Return [X, Y] of the center of cell containing provided text 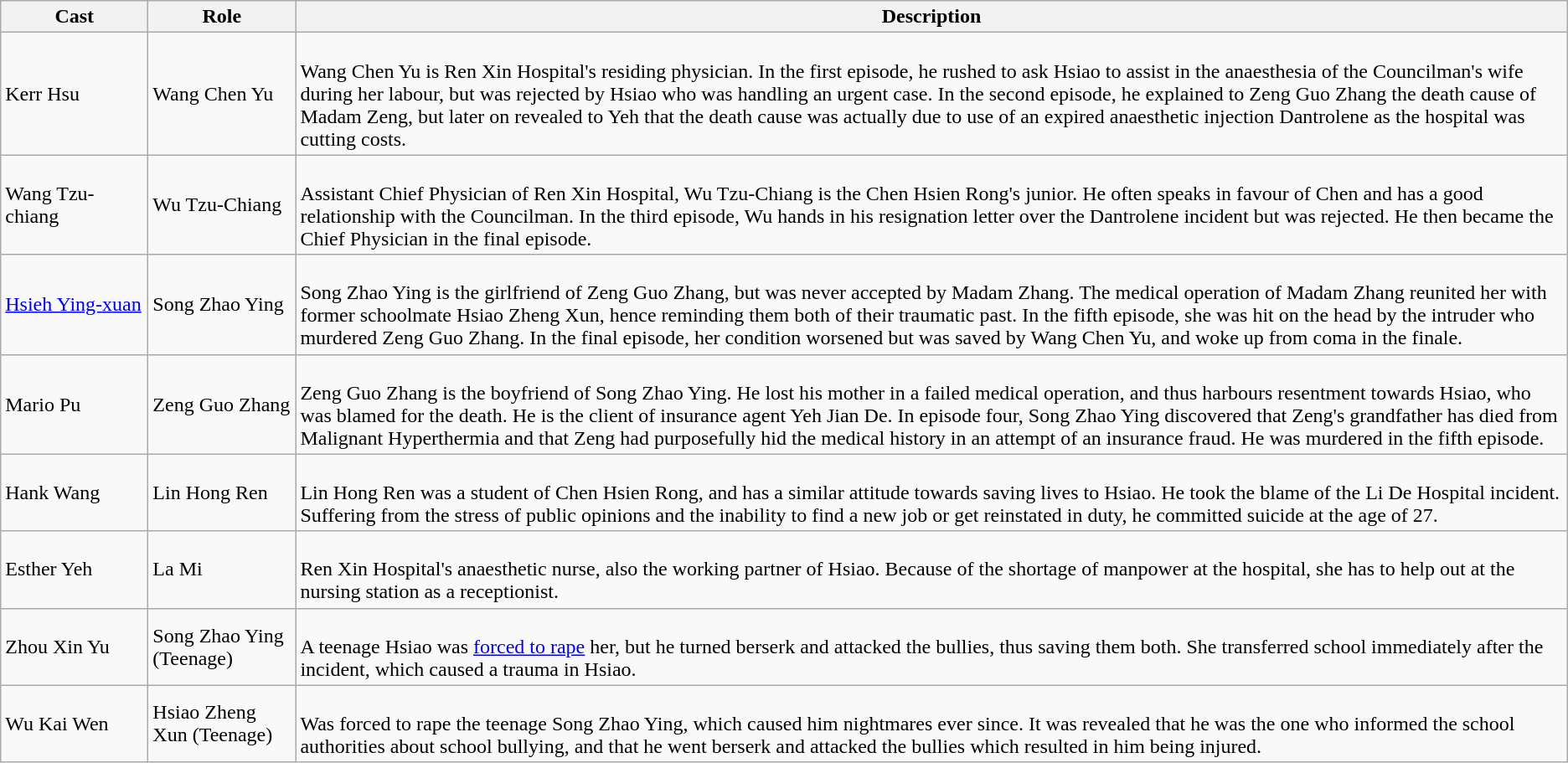
Zeng Guo Zhang [222, 404]
Esther Yeh [75, 570]
Hsiao Zheng Xun (Teenage) [222, 724]
Wang Chen Yu [222, 94]
Kerr Hsu [75, 94]
Wu Tzu-Chiang [222, 204]
Description [931, 17]
Song Zhao Ying [222, 305]
Mario Pu [75, 404]
Wu Kai Wen [75, 724]
Role [222, 17]
Cast [75, 17]
Wang Tzu-chiang [75, 204]
Song Zhao Ying (Teenage) [222, 647]
Hsieh Ying-xuan [75, 305]
Hank Wang [75, 492]
Lin Hong Ren [222, 492]
Zhou Xin Yu [75, 647]
La Mi [222, 570]
